Detect which cell encompasses the target text, then output its [X, Y] center coordinate. 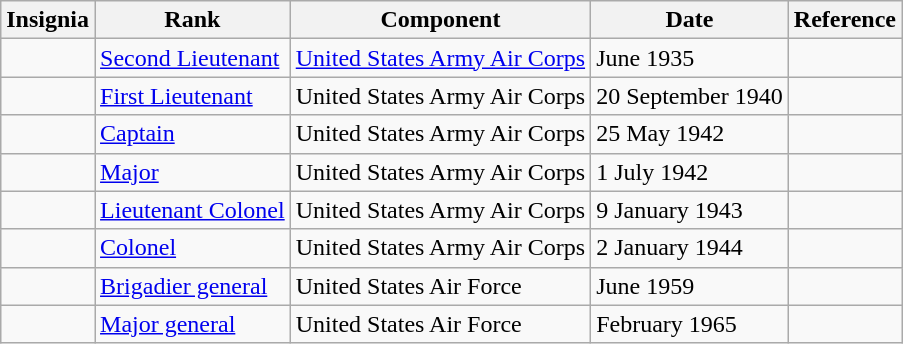
First Lieutenant [193, 96]
Rank [193, 20]
2 January 1944 [690, 248]
Colonel [193, 248]
Major [193, 172]
June 1959 [690, 286]
Lieutenant Colonel [193, 210]
20 September 1940 [690, 96]
25 May 1942 [690, 134]
Second Lieutenant [193, 58]
June 1935 [690, 58]
Major general [193, 324]
Insignia [48, 20]
Brigadier general [193, 286]
Captain [193, 134]
Date [690, 20]
Component [440, 20]
Reference [844, 20]
February 1965 [690, 324]
1 July 1942 [690, 172]
9 January 1943 [690, 210]
